Search for the cell housing the specified text and yield its (x, y) center coordinate. 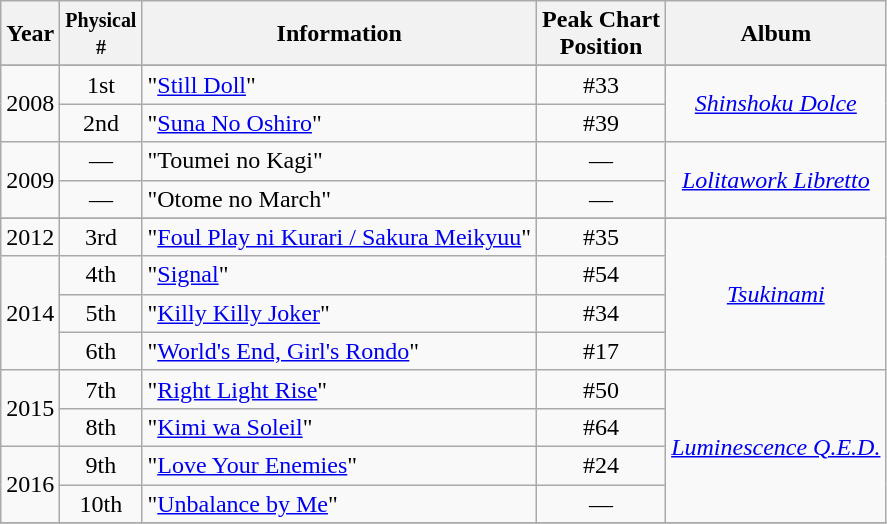
"Kimi wa Soleil" (340, 427)
"Foul Play ni Kurari / Sakura Meikyuu" (340, 237)
#54 (602, 275)
6th (101, 351)
Information (340, 34)
2009 (30, 180)
Album (776, 34)
1st (101, 85)
"Otome no March" (340, 199)
#24 (602, 465)
9th (101, 465)
#64 (602, 427)
#35 (602, 237)
"Signal" (340, 275)
Year (30, 34)
4th (101, 275)
#17 (602, 351)
Physical# (101, 34)
"Right Light Rise" (340, 389)
"Still Doll" (340, 85)
2014 (30, 313)
2008 (30, 104)
5th (101, 313)
2016 (30, 484)
Lolitawork Libretto (776, 180)
Shinshoku Dolce (776, 104)
8th (101, 427)
10th (101, 503)
"Killy Killy Joker" (340, 313)
#33 (602, 85)
"Love Your Enemies" (340, 465)
2012 (30, 237)
2015 (30, 408)
Luminescence Q.E.D. (776, 446)
#34 (602, 313)
"Unbalance by Me" (340, 503)
"World's End, Girl's Rondo" (340, 351)
#50 (602, 389)
2nd (101, 123)
"Toumei no Kagi" (340, 161)
3rd (101, 237)
"Suna No Oshiro" (340, 123)
Peak ChartPosition (602, 34)
7th (101, 389)
#39 (602, 123)
Tsukinami (776, 294)
